Output the (X, Y) coordinate of the center of the cell containing the given text.  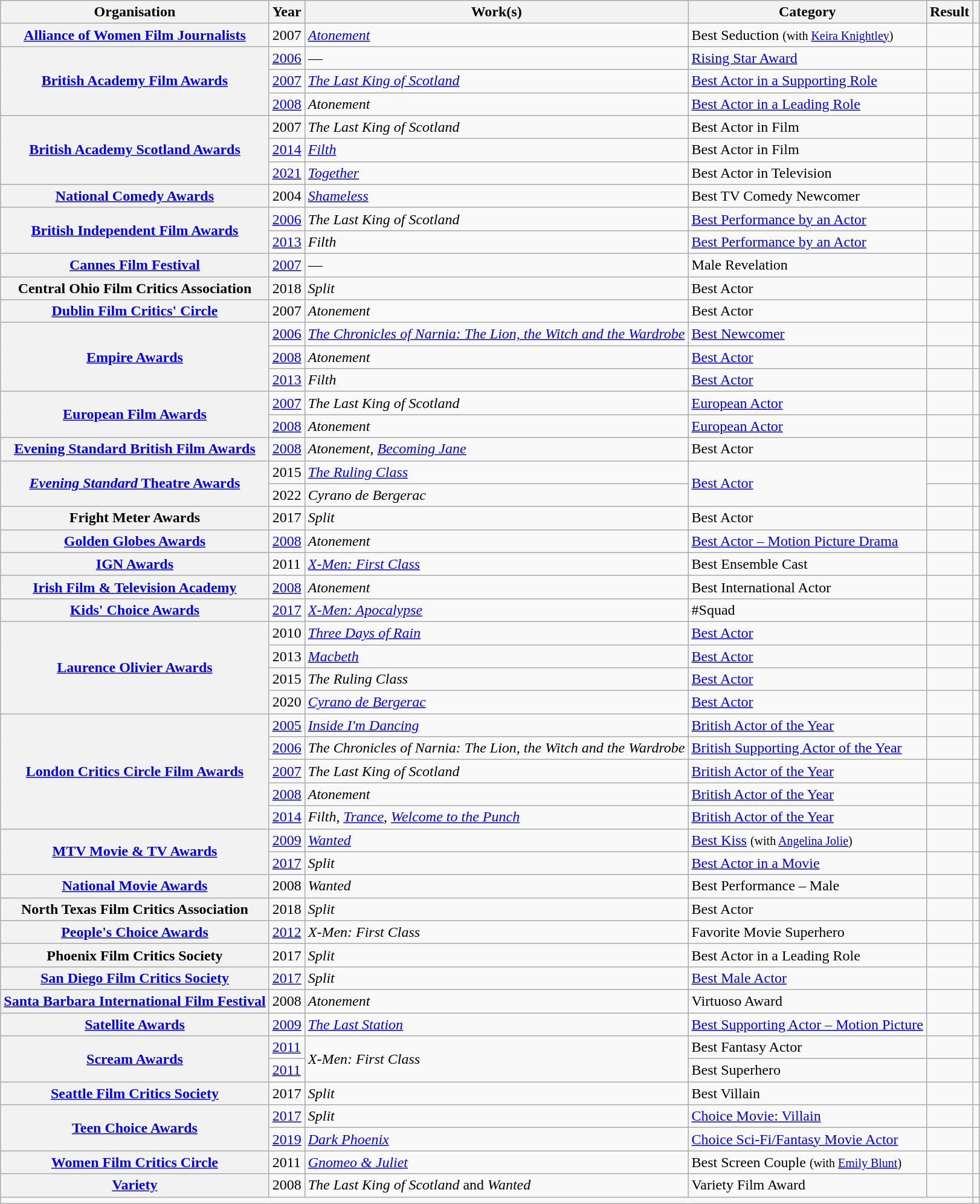
Santa Barbara International Film Festival (135, 1001)
Women Film Critics Circle (135, 1162)
Work(s) (497, 12)
Best Male Actor (807, 978)
Best Ensemble Cast (807, 564)
Evening Standard Theatre Awards (135, 484)
2010 (286, 633)
Central Ohio Film Critics Association (135, 288)
Filth, Trance, Welcome to the Punch (497, 817)
Inside I'm Dancing (497, 725)
Best Kiss (with Angelina Jolie) (807, 840)
National Comedy Awards (135, 196)
2012 (286, 932)
Choice Movie: Villain (807, 1116)
Best Actor in a Supporting Role (807, 81)
Empire Awards (135, 357)
#Squad (807, 610)
Best Actor in Television (807, 173)
Best TV Comedy Newcomer (807, 196)
X-Men: Apocalypse (497, 610)
Fright Meter Awards (135, 518)
2005 (286, 725)
Teen Choice Awards (135, 1128)
Result (949, 12)
Best Actor in a Movie (807, 863)
London Critics Circle Film Awards (135, 771)
Category (807, 12)
Choice Sci-Fi/Fantasy Movie Actor (807, 1139)
2004 (286, 196)
Organisation (135, 12)
Best Performance – Male (807, 886)
Seattle Film Critics Society (135, 1093)
2021 (286, 173)
2022 (286, 495)
Best Fantasy Actor (807, 1047)
Best Superhero (807, 1070)
Three Days of Rain (497, 633)
People's Choice Awards (135, 932)
The Last King of Scotland and Wanted (497, 1185)
Best International Actor (807, 587)
Together (497, 173)
British Independent Film Awards (135, 230)
Golden Globes Awards (135, 541)
Best Supporting Actor – Motion Picture (807, 1024)
Atonement, Becoming Jane (497, 449)
Dublin Film Critics' Circle (135, 311)
British Academy Film Awards (135, 81)
National Movie Awards (135, 886)
San Diego Film Critics Society (135, 978)
Scream Awards (135, 1059)
Alliance of Women Film Journalists (135, 35)
British Supporting Actor of the Year (807, 748)
Best Newcomer (807, 334)
Irish Film & Television Academy (135, 587)
Cannes Film Festival (135, 265)
IGN Awards (135, 564)
MTV Movie & TV Awards (135, 852)
Evening Standard British Film Awards (135, 449)
Kids' Choice Awards (135, 610)
European Film Awards (135, 415)
British Academy Scotland Awards (135, 150)
Best Seduction (with Keira Knightley) (807, 35)
Satellite Awards (135, 1024)
2020 (286, 702)
The Last Station (497, 1024)
Phoenix Film Critics Society (135, 955)
Male Revelation (807, 265)
Best Villain (807, 1093)
Variety (135, 1185)
Rising Star Award (807, 58)
Best Screen Couple (with Emily Blunt) (807, 1162)
Best Actor – Motion Picture Drama (807, 541)
Virtuoso Award (807, 1001)
Dark Phoenix (497, 1139)
Favorite Movie Superhero (807, 932)
Macbeth (497, 656)
Shameless (497, 196)
2019 (286, 1139)
Laurence Olivier Awards (135, 667)
Year (286, 12)
Variety Film Award (807, 1185)
North Texas Film Critics Association (135, 909)
Gnomeo & Juliet (497, 1162)
